Pinpoint the cell where the given text exists, returning its [x, y] midpoint coordinate. 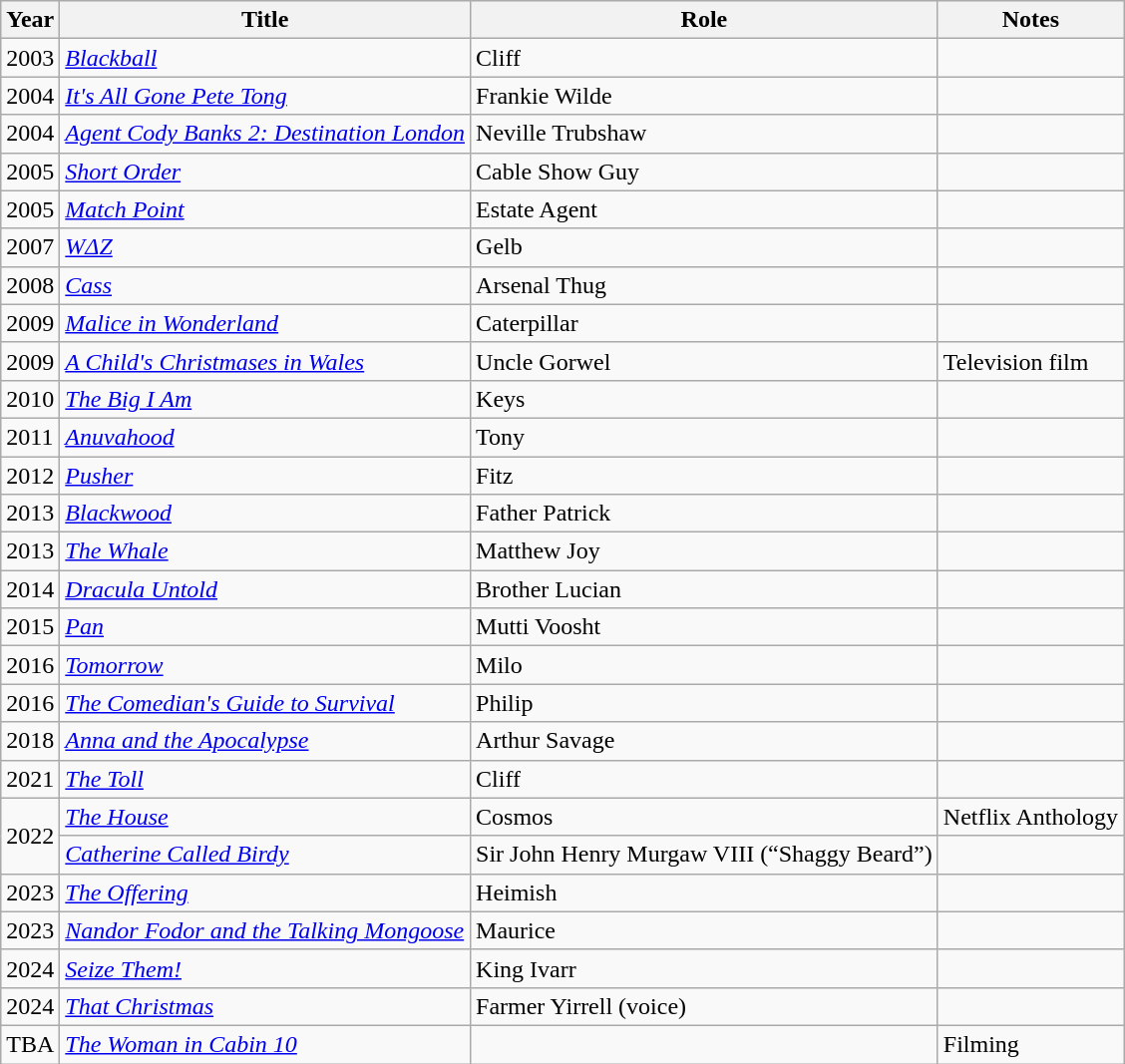
Caterpillar [704, 323]
Pan [265, 627]
2012 [30, 476]
The Toll [265, 779]
The House [265, 817]
Arthur Savage [704, 741]
Blackball [265, 58]
Malice in Wonderland [265, 323]
The Woman in Cabin 10 [265, 1044]
Cable Show Guy [704, 172]
Milo [704, 665]
2011 [30, 437]
Seize Them! [265, 968]
Sir John Henry Murgaw VIII (“Shaggy Beard”) [704, 855]
Anna and the Apocalypse [265, 741]
2010 [30, 399]
2022 [30, 836]
Uncle Gorwel [704, 361]
Matthew Joy [704, 551]
WΔZ [265, 247]
That Christmas [265, 1006]
Philip [704, 703]
The Comedian's Guide to Survival [265, 703]
The Offering [265, 892]
The Whale [265, 551]
Keys [704, 399]
Cosmos [704, 817]
Tony [704, 437]
Estate Agent [704, 209]
Tomorrow [265, 665]
Nandor Fodor and the Talking Mongoose [265, 930]
Cass [265, 285]
The Big I Am [265, 399]
Arsenal Thug [704, 285]
2008 [30, 285]
Netflix Anthology [1030, 817]
Maurice [704, 930]
Filming [1030, 1044]
Role [704, 20]
Neville Trubshaw [704, 134]
Pusher [265, 476]
Fitz [704, 476]
2003 [30, 58]
2015 [30, 627]
It's All Gone Pete Tong [265, 96]
2018 [30, 741]
Notes [1030, 20]
Mutti Voosht [704, 627]
Television film [1030, 361]
Father Patrick [704, 514]
2021 [30, 779]
TBA [30, 1044]
Title [265, 20]
Year [30, 20]
Catherine Called Birdy [265, 855]
Gelb [704, 247]
2014 [30, 589]
2007 [30, 247]
Short Order [265, 172]
Blackwood [265, 514]
Farmer Yirrell (voice) [704, 1006]
Match Point [265, 209]
Agent Cody Banks 2: Destination London [265, 134]
Heimish [704, 892]
Frankie Wilde [704, 96]
Anuvahood [265, 437]
King Ivarr [704, 968]
Brother Lucian [704, 589]
A Child's Christmases in Wales [265, 361]
Dracula Untold [265, 589]
